From the cell containing the given text, extract its center point as [X, Y] coordinate. 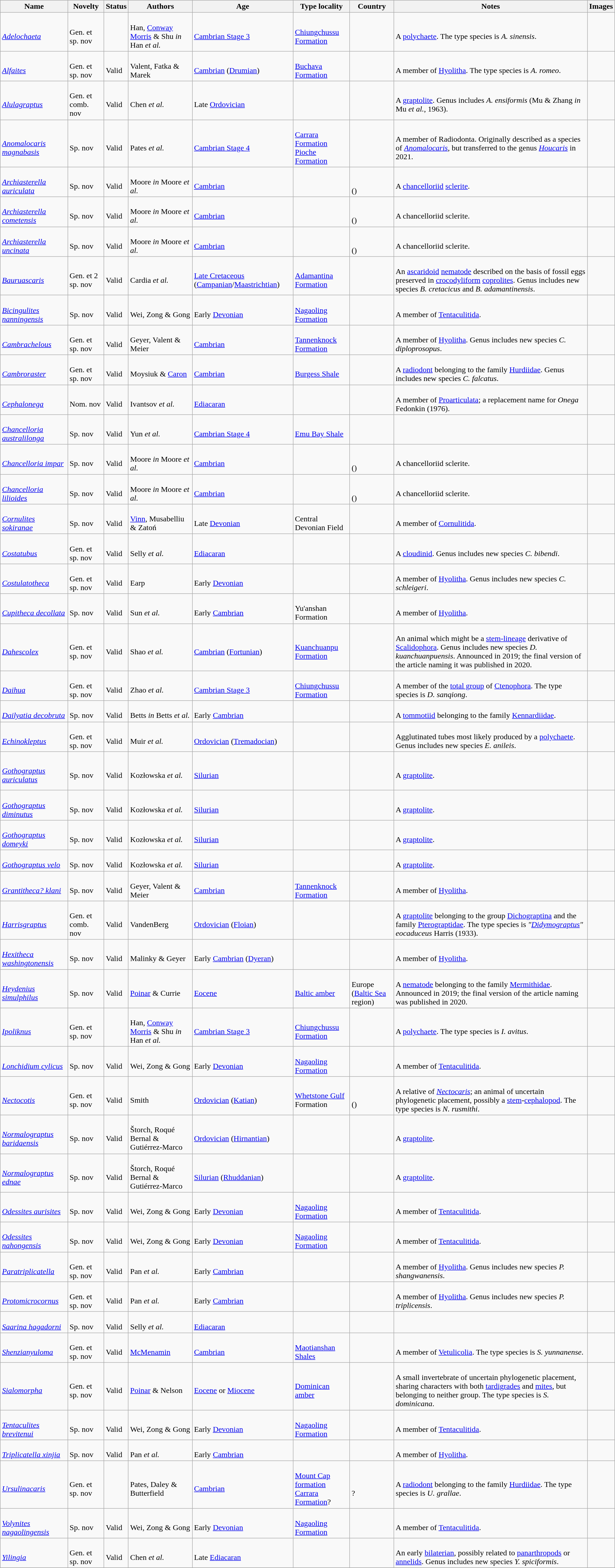
A radiodont belonging to the family Hurdiidae. Genus includes new species C. falcatus. [490, 370]
Carrara Formation Pioche Formation [322, 143]
Yu'anshan Formation [322, 609]
Echinokleptus [34, 737]
Ivantsov et al. [160, 399]
Late Ediacaran [243, 1553]
Maotianshan Shales [322, 1348]
Age [243, 6]
A member of Hyolitha. The type species is A. romeo. [490, 66]
Bicingulites nanningensis [34, 310]
Odessites aurisites [34, 1207]
Ursulinacaris [34, 1485]
Burgess Shale [322, 370]
Late Devonian [243, 519]
Cupitheca decollata [34, 609]
Ordovician (Katian) [243, 1096]
A nematode belonging to the family Mermithidae. Announced in 2019; the final version of the article naming was published in 2020. [490, 989]
Chancelloria impar [34, 459]
Buchava Formation [322, 66]
Lonchidium cylicus [34, 1062]
Moysiuk & Caron [160, 370]
Earp [160, 579]
Triplicatella xinjia [34, 1451]
A member of Vetulicolia. The type species is S. yunnanense. [490, 1348]
Cambrachelous [34, 340]
A cloudinid. Genus includes new species C. bibendi. [490, 549]
Malinky & Geyer [160, 955]
Nom. nov [86, 399]
Tentaculites brevitenui [34, 1425]
Eocene or Miocene [243, 1386]
Anomalocaris magnabasis [34, 143]
Nectocotis [34, 1096]
Cornulites sokiranae [34, 519]
Normalograptus baridaensis [34, 1134]
Archiasterella uncinata [34, 242]
A polychaete. The type species is A. sinensis. [490, 32]
Whetstone Gulf Formation [322, 1096]
Poinar & Nelson [160, 1386]
Heydenius simulphilus [34, 989]
Odessites nahongensis [34, 1237]
Daihua [34, 686]
Alulagraptus [34, 101]
Smith [160, 1096]
Alfaites [34, 66]
Dailyatia decobruta [34, 711]
Europe (Baltic Sea region) [372, 989]
A member of Proarticulata; a replacement name for Onega Fedonkin (1976). [490, 399]
Type locality [322, 6]
Cambroraster [34, 370]
Harrisgraptus [34, 920]
Normalograptus ednae [34, 1173]
Hexitheca washingtonensis [34, 955]
Vinn, Musabelliu & Zatoń [160, 519]
A tommotiid belonging to the family Kennardiidae. [490, 711]
Shenzianyuloma [34, 1348]
An early bilaterian, possibly related to panarthropods or annelids. Genus includes new species Y. spiciformis. [490, 1553]
Dominican amber [322, 1386]
Emu Bay Shale [322, 430]
Gothograptus diminutus [34, 805]
Cambrian (Fortunian) [243, 647]
A member of the total group of Ctenophora. The type species is D. sanqiong. [490, 686]
Agglutinated tubes most likely produced by a polychaete. Genus includes new species E. anileis. [490, 737]
A radiodont belonging to the family Hurdiidae. The type species is U. grallae. [490, 1485]
Gothograptus domeyki [34, 835]
Ordovician (Tremadocian) [243, 737]
Grantitheca? klani [34, 886]
Chancelloria australilonga [34, 430]
Eocene [243, 989]
A member of Hyolitha. Genus includes new species C. schleigeri. [490, 579]
Images [601, 6]
Gen. et 2 sp. nov [86, 276]
A member of Hyolitha. Genus includes new species P. triplicensis. [490, 1297]
Central Devonian Field [322, 519]
Late Ordovician [243, 101]
Pates, Daley & Butterfield [160, 1485]
Authors [160, 6]
Paratriplicatella [34, 1267]
Chancelloria lilioides [34, 489]
Poinar & Currie [160, 989]
A polychaete. The type species is I. avitus. [490, 1027]
Ordovician (Floian) [243, 920]
Sun et al. [160, 609]
McMenamin [160, 1348]
Betts in Betts et al. [160, 711]
Volynites nagaolingensis [34, 1523]
Valent, Fatka & Marek [160, 66]
Ordovician (Hirnantian) [243, 1134]
Dahescolex [34, 647]
Name [34, 6]
A member of Hyolitha. Genus includes new species P. shangwanensis. [490, 1267]
Saarina hagadorni [34, 1322]
Early Cambrian (Dyeran) [243, 955]
Mount Cap formation Carrara Formation? [322, 1485]
Novelty [86, 6]
Adamantina Formation [322, 276]
Shao et al. [160, 647]
Muir et al. [160, 737]
Gothograptus auriculatus [34, 771]
Adelochaeta [34, 32]
A member of Cornulitida. [490, 519]
Yun et al. [160, 430]
Costatubus [34, 549]
Country [372, 6]
Cambrian (Drumian) [243, 66]
Notes [490, 6]
Status [116, 6]
Ipoliknus [34, 1027]
Yilingia [34, 1553]
Sialomorpha [34, 1386]
Baltic amber [322, 989]
Late Cretaceous (Campanian/Maastrichtian) [243, 276]
Pates et al. [160, 143]
? [372, 1485]
Silurian (Rhuddanian) [243, 1173]
Costulatotheca [34, 579]
Protomicrocornus [34, 1297]
A member of Hyolitha. Genus includes new species C. diploprosopus. [490, 340]
Archiasterella cometensis [34, 212]
A member of Radiodonta. Originally described as a species of Anomalocaris, but transferred to the genus Houcaris in 2021. [490, 143]
A graptolite. Genus includes A. ensiformis (Mu & Zhang in Mu et al., 1963). [490, 101]
VandenBerg [160, 920]
Cephalonega [34, 399]
Bauruascaris [34, 276]
Zhao et al. [160, 686]
Gothograptus velo [34, 861]
Kuanchuanpu Formation [322, 647]
Archiasterella auriculata [34, 182]
A relative of Nectocaris; an animal of uncertain phylogenetic placement, possibly a stem-cephalopod. The type species is N. rusmithi. [490, 1096]
Cardia et al. [160, 276]
A graptolite belonging to the group Dichograptina and the family Pterograptidae. The type species is "Didymograptus" eocaduceus Harris (1933). [490, 920]
